Determine the (x, y) coordinate at the center of the cell enclosing the given text.  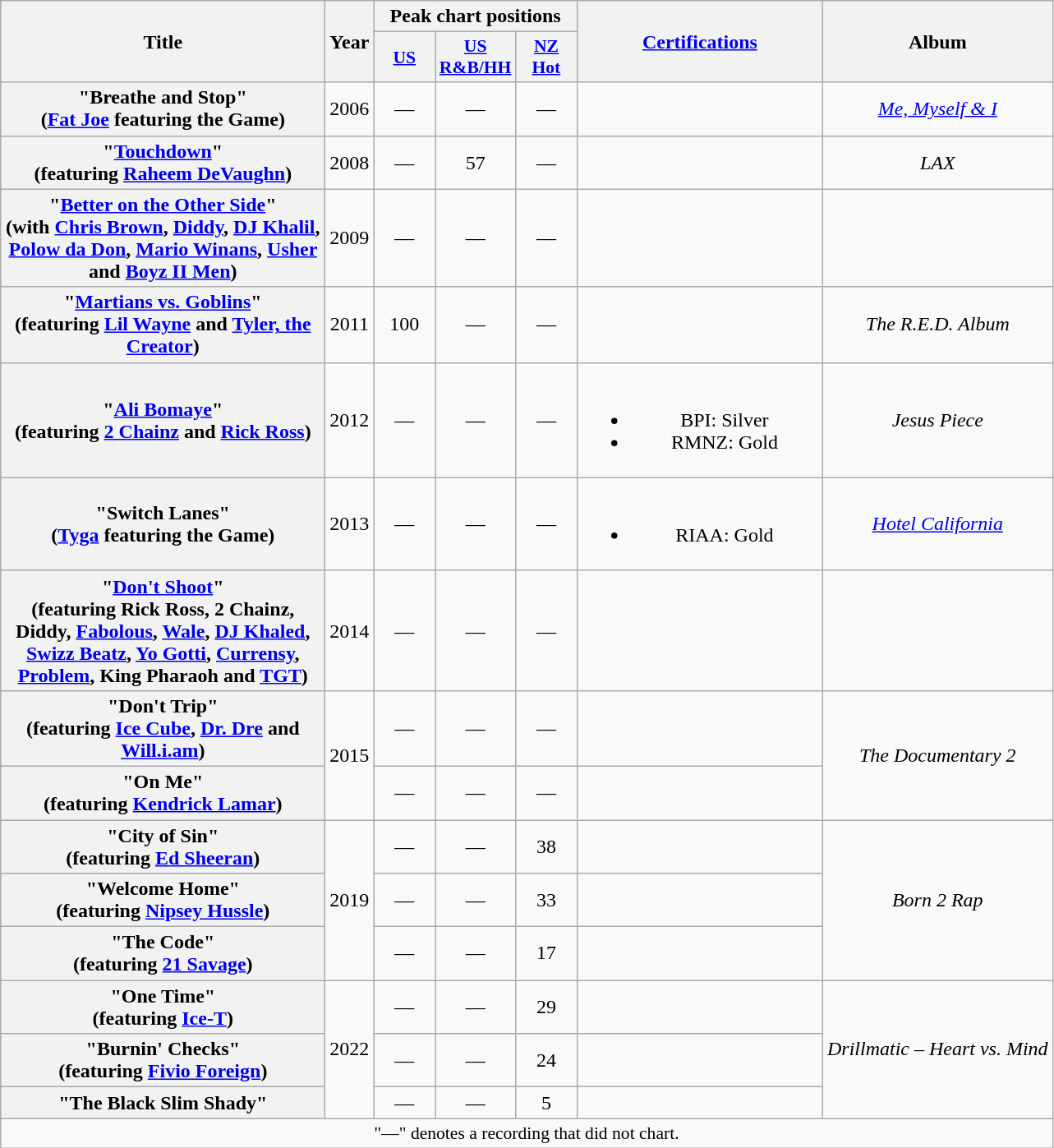
2013 (350, 524)
100 (404, 325)
2006 (350, 108)
Year (350, 41)
Born 2 Rap (937, 901)
Me, Myself & I (937, 108)
"One Time"(featuring Ice-T) (163, 1007)
33 (545, 901)
2022 (350, 1049)
29 (545, 1007)
BPI: SilverRMNZ: Gold (700, 420)
Title (163, 41)
"Breathe and Stop"(Fat Joe featuring the Game) (163, 108)
"Better on the Other Side"(with Chris Brown, Diddy, DJ Khalil, Polow da Don, Mario Winans, Usher and Boyz II Men) (163, 238)
LAX (937, 163)
Hotel California (937, 524)
38 (545, 846)
2011 (350, 325)
2014 (350, 630)
5 (545, 1103)
USR&B/HH (476, 58)
Album (937, 41)
RIAA: Gold (700, 524)
"Martians vs. Goblins"(featuring Lil Wayne and Tyler, the Creator) (163, 325)
2009 (350, 238)
2008 (350, 163)
Certifications (700, 41)
17 (545, 953)
57 (476, 163)
2015 (350, 754)
The R.E.D. Album (937, 325)
"Welcome Home"(featuring Nipsey Hussle) (163, 901)
2019 (350, 901)
US (404, 58)
"Switch Lanes"(Tyga featuring the Game) (163, 524)
"Touchdown"(featuring Raheem DeVaughn) (163, 163)
"On Me"(featuring Kendrick Lamar) (163, 792)
24 (545, 1060)
"—" denotes a recording that did not chart. (527, 1133)
"Don't Trip"(featuring Ice Cube, Dr. Dre and Will.i.am) (163, 728)
"The Black Slim Shady" (163, 1103)
Peak chart positions (476, 16)
"Burnin' Checks"(featuring Fivio Foreign) (163, 1060)
NZHot (545, 58)
"Don't Shoot"(featuring Rick Ross, 2 Chainz, Diddy, Fabolous, Wale, DJ Khaled, Swizz Beatz, Yo Gotti, Currensy, Problem, King Pharaoh and TGT) (163, 630)
"The Code"(featuring 21 Savage) (163, 953)
"Ali Bomaye"(featuring 2 Chainz and Rick Ross) (163, 420)
"City of Sin"(featuring Ed Sheeran) (163, 846)
Jesus Piece (937, 420)
2012 (350, 420)
The Documentary 2 (937, 754)
Drillmatic – Heart vs. Mind (937, 1049)
